Identify which cell holds the provided text, then report its (X, Y) central coordinate. 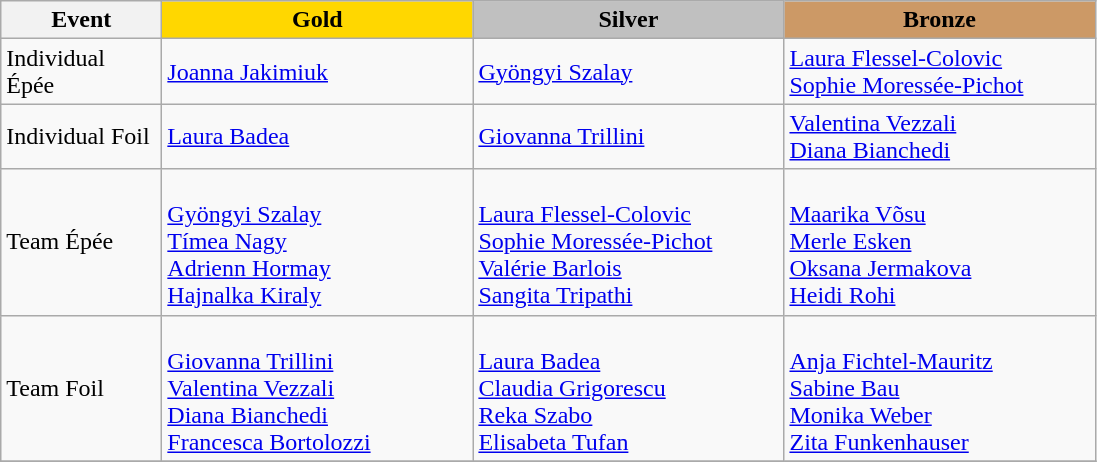
Gyöngyi Szalay (628, 72)
Gyöngyi Szalay Tímea Nagy Adrienn Hormay Hajnalka Kiraly (318, 242)
Anja Fichtel-Mauritz Sabine Bau Monika Weber Zita Funkenhauser (940, 388)
Team Foil (82, 388)
Laura Flessel-Colovic Sophie Moressée-Pichot Valérie Barlois Sangita Tripathi (628, 242)
Gold (318, 20)
Maarika Võsu Merle Esken Oksana Jermakova Heidi Rohi (940, 242)
Giovanna Trillini Valentina Vezzali Diana Bianchedi Francesca Bortolozzi (318, 388)
Silver (628, 20)
Laura Badea (318, 136)
Valentina Vezzali Diana Bianchedi (940, 136)
Individual Épée (82, 72)
Bronze (940, 20)
Laura Flessel-Colovic Sophie Moressée-Pichot (940, 72)
Joanna Jakimiuk (318, 72)
Giovanna Trillini (628, 136)
Event (82, 20)
Individual Foil (82, 136)
Laura Badea Claudia Grigorescu Reka Szabo Elisabeta Tufan (628, 388)
Team Épée (82, 242)
